From the cell containing the given text, extract its center point as (x, y) coordinate. 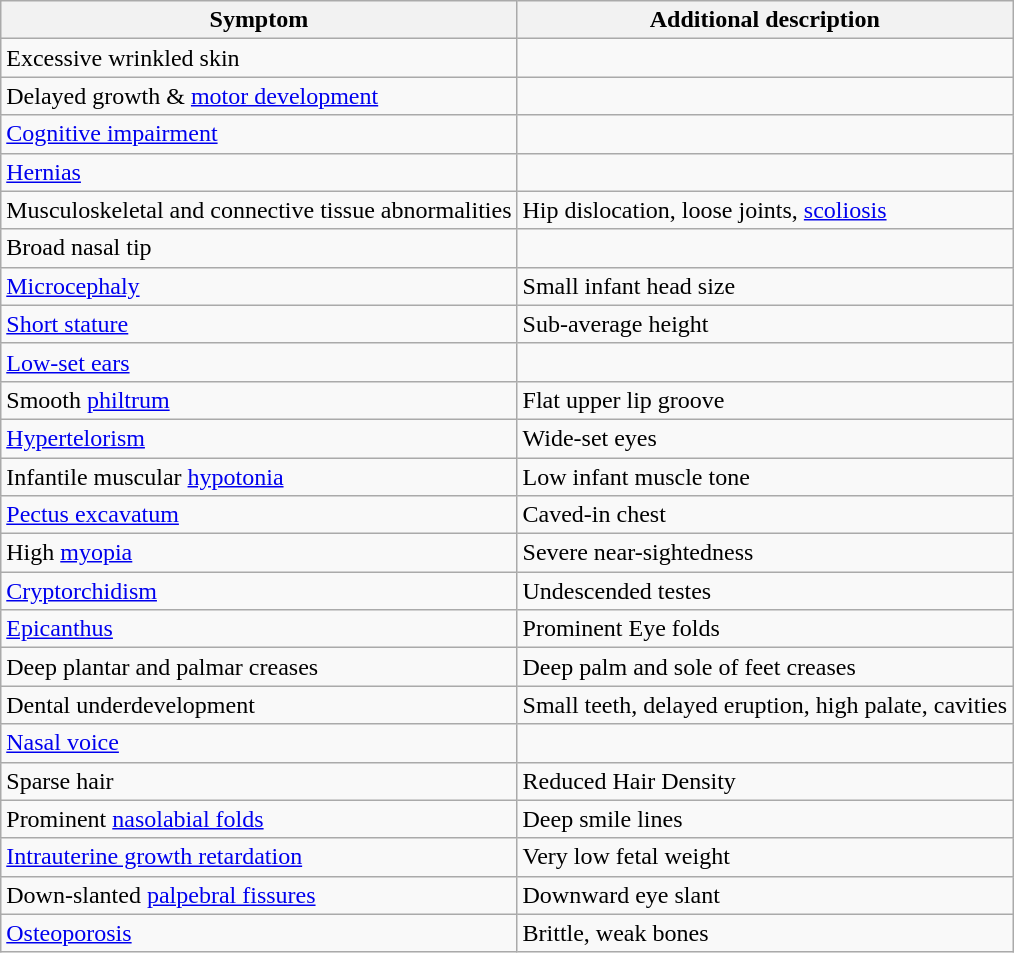
Down-slanted palpebral fissures (259, 895)
Microcephaly (259, 286)
Epicanthus (259, 629)
Osteoporosis (259, 933)
Deep plantar and palmar creases (259, 667)
Musculoskeletal and connective tissue abnormalities (259, 210)
Excessive wrinkled skin (259, 58)
Cryptorchidism (259, 591)
Severe near-sightedness (765, 553)
Low-set ears (259, 362)
Hernias (259, 172)
Broad nasal tip (259, 248)
Pectus excavatum (259, 515)
Hypertelorism (259, 438)
Intrauterine growth retardation (259, 857)
Symptom (259, 20)
Sparse hair (259, 781)
Very low fetal weight (765, 857)
Small infant head size (765, 286)
Flat upper lip groove (765, 400)
Smooth philtrum (259, 400)
Additional description (765, 20)
Brittle, weak bones (765, 933)
Cognitive impairment (259, 134)
Undescended testes (765, 591)
Hip dislocation, loose joints, scoliosis (765, 210)
High myopia (259, 553)
Nasal voice (259, 743)
Reduced Hair Density (765, 781)
Prominent nasolabial folds (259, 819)
Sub-average height (765, 324)
Wide-set eyes (765, 438)
Caved-in chest (765, 515)
Deep palm and sole of feet creases (765, 667)
Dental underdevelopment (259, 705)
Downward eye slant (765, 895)
Deep smile lines (765, 819)
Delayed growth & motor development (259, 96)
Infantile muscular hypotonia (259, 477)
Low infant muscle tone (765, 477)
Short stature (259, 324)
Prominent Eye folds (765, 629)
Small teeth, delayed eruption, high palate, cavities (765, 705)
